Provide the [X, Y] coordinate of the cell's center where the given text is located.  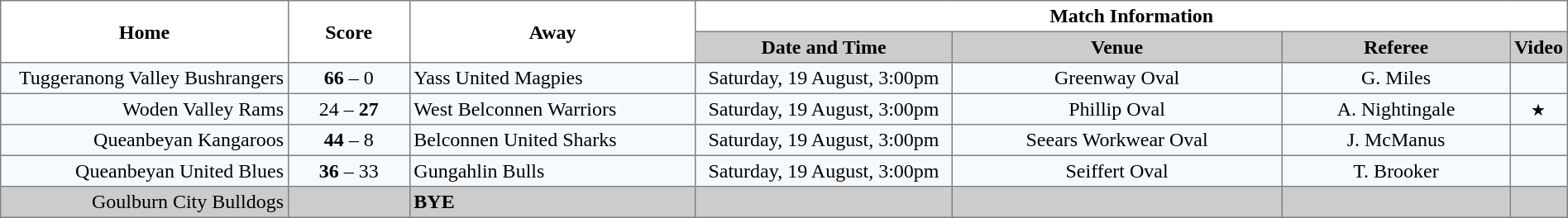
Home [144, 31]
Tuggeranong Valley Bushrangers [144, 78]
24 – 27 [349, 109]
Date and Time [824, 47]
Gungahlin Bulls [552, 171]
Queanbeyan Kangaroos [144, 140]
Queanbeyan United Blues [144, 171]
Woden Valley Rams [144, 109]
Away [552, 31]
Greenway Oval [1117, 78]
A. Nightingale [1396, 109]
G. Miles [1396, 78]
Referee [1396, 47]
Score [349, 31]
Phillip Oval [1117, 109]
T. Brooker [1396, 171]
BYE [552, 202]
Venue [1117, 47]
Match Information [1131, 17]
Seiffert Oval [1117, 171]
J. McManus [1396, 140]
★ [1539, 109]
44 – 8 [349, 140]
Yass United Magpies [552, 78]
66 – 0 [349, 78]
West Belconnen Warriors [552, 109]
Goulburn City Bulldogs [144, 202]
36 – 33 [349, 171]
Seears Workwear Oval [1117, 140]
Video [1539, 47]
Belconnen United Sharks [552, 140]
